Search for the cell housing the specified text and yield its [x, y] center coordinate. 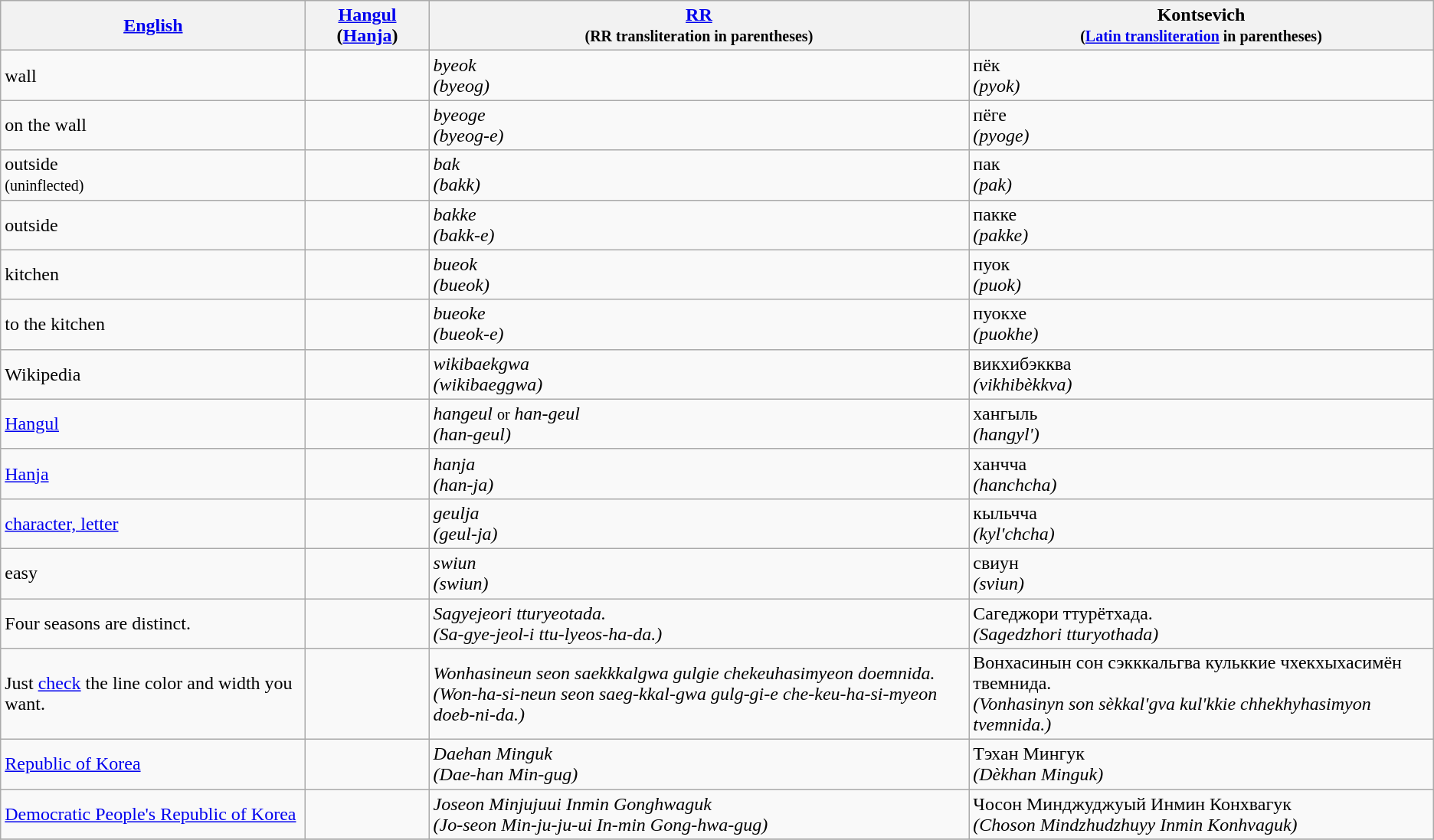
bueoke(bueok-e) [699, 325]
bueok(bueok) [699, 274]
bak(bakk) [699, 175]
пакке(pakke) [1201, 225]
character, letter [153, 524]
пуокхе(puokhe) [1201, 325]
easy [153, 573]
пак(pak) [1201, 175]
Hangul (Hanja) [368, 26]
Вонхасинын сон сэкккальгва кульккие чхекхыхасимён твемнида.(Vonhasinyn son sèkkal'gva kul'kkie chhekhyhasimyon tvemnida.) [1201, 694]
geulja(geul-ja) [699, 524]
wikibaekgwa(wikibaeggwa) [699, 374]
Republic of Korea [153, 764]
Hanja [153, 473]
Kontsevich (Latin transliteration in parentheses) [1201, 26]
Daehan Minguk(Dae-han Min-gug) [699, 764]
outside [153, 225]
Four seasons are distinct. [153, 623]
кыльчча (kyl'chcha) [1201, 524]
хангыль(hangyl') [1201, 424]
свиун(sviun) [1201, 573]
викхибэкква(vikhibèkkva) [1201, 374]
byeoge(byeog-e) [699, 126]
Чосон Минджуджуый Инмин Конхвагук(Choson Mindzhudzhuyy Inmin Konhvaguk) [1201, 815]
hangeul or han-geul(han-geul) [699, 424]
RR(RR transliteration in parentheses) [699, 26]
ханчча(hanchcha) [1201, 473]
outside(uninflected) [153, 175]
пуок (puok) [1201, 274]
on the wall [153, 126]
swiun(swiun) [699, 573]
пёге(pyoge) [1201, 126]
English [153, 26]
пёк(pyok) [1201, 75]
Joseon Minjujuui Inmin Gonghwaguk(Jo-seon Min-ju-ju-ui In-min Gong-hwa-gug) [699, 815]
to the kitchen [153, 325]
byeok(byeog) [699, 75]
wall [153, 75]
Сагеджори ттурётхада.(Sagedzhori tturyothada) [1201, 623]
Тэхан Мингук(Dèkhan Minguk) [1201, 764]
Wikipedia [153, 374]
bakke(bakk-e) [699, 225]
Hangul [153, 424]
Just check the line color and width you want. [153, 694]
Sagyejeori tturyeotada.(Sa-gye-jeol-i ttu-lyeos-ha-da.) [699, 623]
Wonhasineun seon saekkkalgwa gulgie chekeuhasimyeon doemnida.(Won-ha-si-neun seon saeg-kkal-gwa gulg-gi-e che-keu-ha-si-myeon doeb-ni-da.) [699, 694]
kitchen [153, 274]
Democratic People's Republic of Korea [153, 815]
hanja(han-ja) [699, 473]
